Search for the cell housing the specified text and yield its (X, Y) center coordinate. 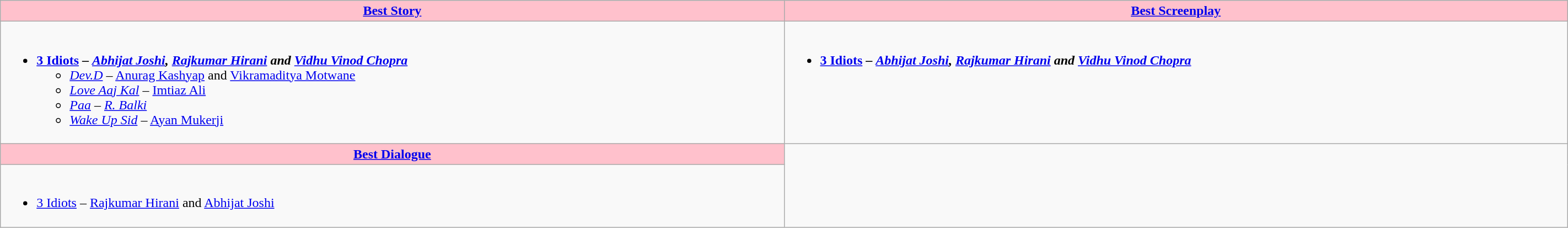
Best Screenplay (1175, 11)
3 Idiots – Abhijat Joshi, Rajkumar Hirani and Vidhu Vinod Chopra (1175, 83)
3 Idiots – Rajkumar Hirani and Abhijat Joshi (393, 195)
Best Story (393, 11)
Best Dialogue (393, 154)
